Determine the (X, Y) coordinate at the center of the cell enclosing the given text.  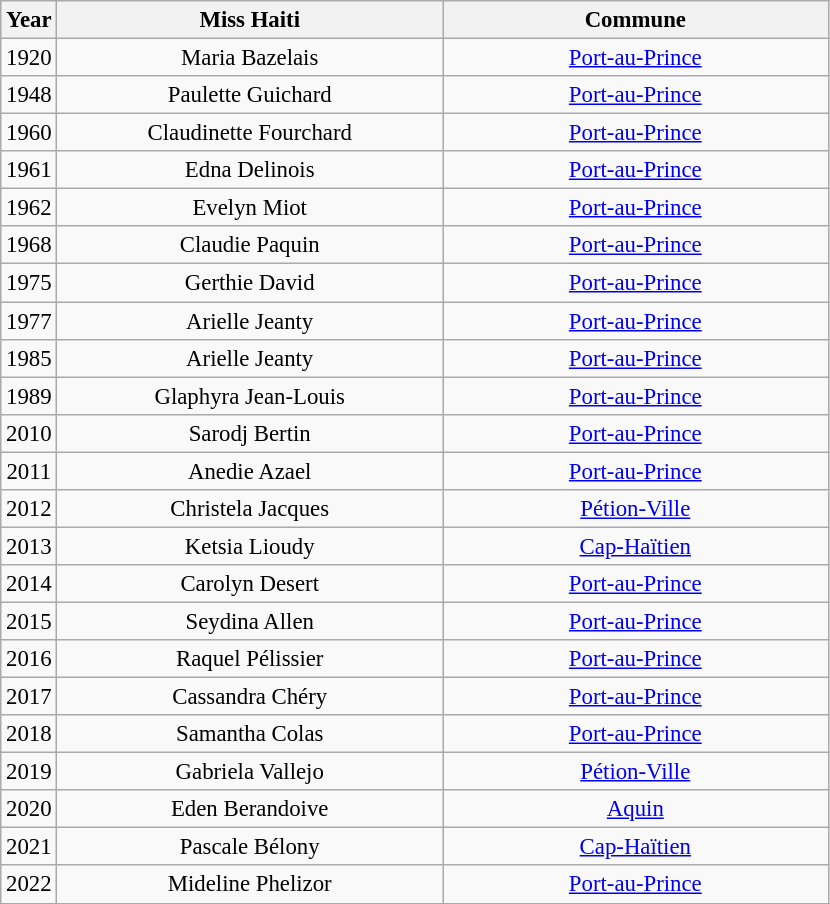
2015 (29, 621)
Maria Bazelais (250, 58)
2022 (29, 885)
1977 (29, 321)
1962 (29, 208)
Edna Delinois (250, 170)
Eden Berandoive (250, 809)
Ketsia Lioudy (250, 546)
2016 (29, 659)
Carolyn Desert (250, 584)
2017 (29, 697)
2013 (29, 546)
2010 (29, 433)
2021 (29, 847)
Mideline Phelizor (250, 885)
Paulette Guichard (250, 95)
1960 (29, 133)
1989 (29, 396)
Commune (635, 20)
Glaphyra Jean-Louis (250, 396)
1968 (29, 245)
2018 (29, 734)
Gerthie David (250, 283)
Anedie Azael (250, 471)
2020 (29, 809)
1975 (29, 283)
Year (29, 20)
1961 (29, 170)
1948 (29, 95)
Aquin (635, 809)
Raquel Pélissier (250, 659)
Sarodj Bertin (250, 433)
Cassandra Chéry (250, 697)
Miss Haiti (250, 20)
Pascale Bélony (250, 847)
2011 (29, 471)
2012 (29, 509)
Seydina Allen (250, 621)
Christela Jacques (250, 509)
Claudie Paquin (250, 245)
Claudinette Fourchard (250, 133)
1985 (29, 358)
1920 (29, 58)
Gabriela Vallejo (250, 772)
Evelyn Miot (250, 208)
Samantha Colas (250, 734)
2019 (29, 772)
2014 (29, 584)
